For the text-containing cell, return its midpoint in [X, Y] coordinate format. 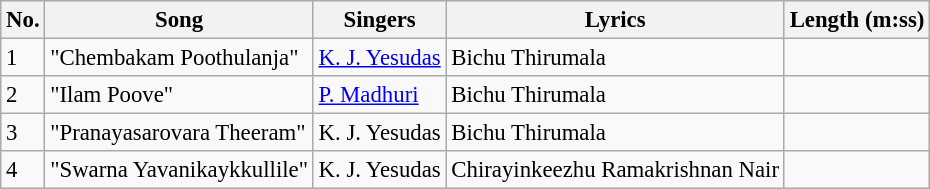
2 [23, 95]
3 [23, 133]
Lyrics [615, 20]
"Ilam Poove" [179, 95]
Song [179, 20]
Singers [380, 20]
"Swarna Yavanikaykkullile" [179, 170]
Length (m:ss) [856, 20]
1 [23, 58]
Chirayinkeezhu Ramakrishnan Nair [615, 170]
4 [23, 170]
"Pranayasarovara Theeram" [179, 133]
P. Madhuri [380, 95]
No. [23, 20]
"Chembakam Poothulanja" [179, 58]
